Detect which cell encompasses the target text, then output its [X, Y] center coordinate. 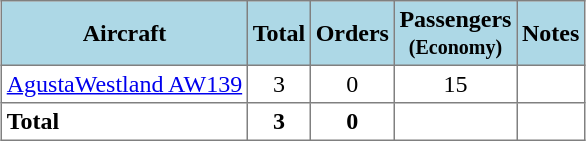
Aircraft [124, 33]
AgustaWestland AW139 [124, 84]
Orders [352, 33]
Notes [551, 33]
15 [455, 84]
Passengers(Economy) [455, 33]
